Find where the given text appears and provide that cell's center as (X, Y) coordinate. 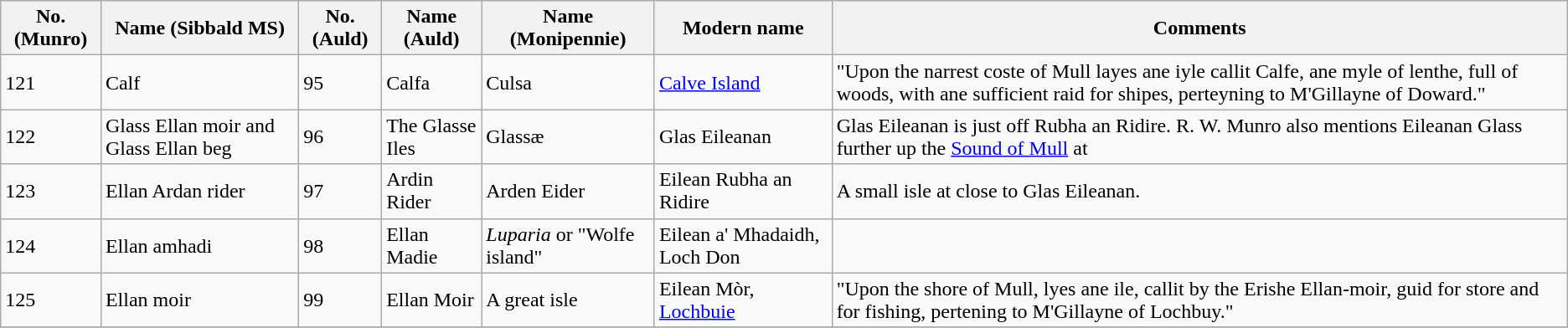
122 (51, 137)
Name (Auld) (432, 28)
Calve Island (743, 82)
Culsa (568, 82)
Calf (199, 82)
No. (Auld) (340, 28)
123 (51, 191)
Modern name (743, 28)
Glas Eileanan is just off Rubha an Ridire. R. W. Munro also mentions Eileanan Glass further up the Sound of Mull at (1199, 137)
Eilean Rubha an Ridire (743, 191)
121 (51, 82)
Comments (1199, 28)
124 (51, 246)
Luparia or "Wolfe island" (568, 246)
Glas Eileanan (743, 137)
Eilean Mòr, Lochbuie (743, 300)
97 (340, 191)
"Upon the shore of Mull, lyes ane ile, callit by the Erishe Ellan-moir, guid for store and for fishing, pertening to M'Gillayne of Lochbuy." (1199, 300)
A small isle at close to Glas Eileanan. (1199, 191)
Name (Monipennie) (568, 28)
Name (Sibbald MS) (199, 28)
Glass Ellan moir and Glass Ellan beg (199, 137)
Arden Eider (568, 191)
96 (340, 137)
Ellan Moir (432, 300)
Ellan amhadi (199, 246)
Ellan moir (199, 300)
Ardin Rider (432, 191)
A great isle (568, 300)
Glassæ (568, 137)
125 (51, 300)
Ellan Madie (432, 246)
99 (340, 300)
No. (Munro) (51, 28)
The Glasse Iles (432, 137)
98 (340, 246)
95 (340, 82)
Ellan Ardan rider (199, 191)
Calfa (432, 82)
Eilean a' Mhadaidh, Loch Don (743, 246)
